Return the (x, y) coordinate for the center point of the cell that contains the specified text.  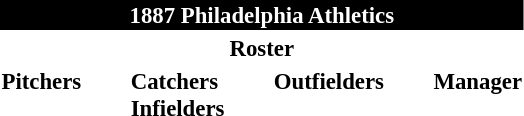
Roster (262, 48)
1887 Philadelphia Athletics (262, 15)
